Search for the cell housing the specified text and yield its [X, Y] center coordinate. 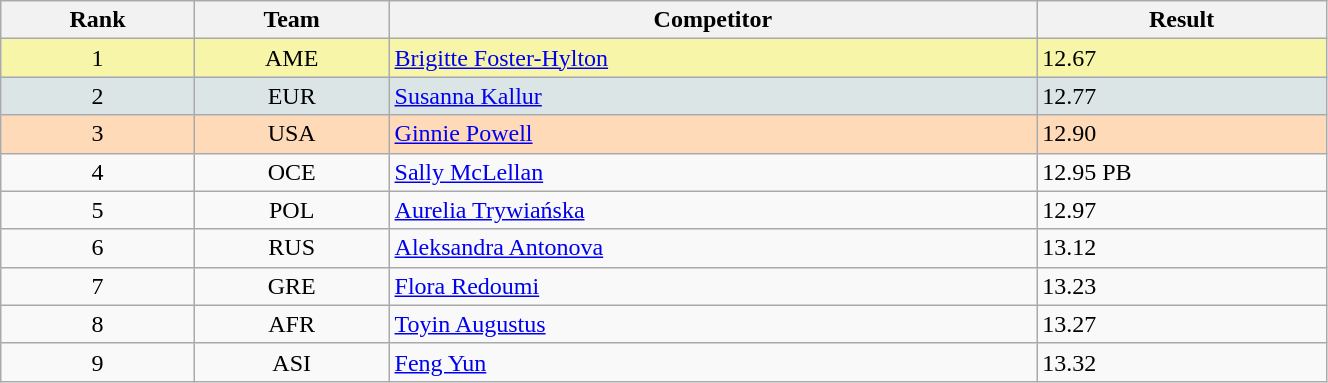
RUS [292, 248]
Aurelia Trywiańska [713, 210]
12.97 [1182, 210]
13.23 [1182, 286]
Sally McLellan [713, 172]
5 [98, 210]
Aleksandra Antonova [713, 248]
Rank [98, 20]
AME [292, 58]
Competitor [713, 20]
12.95 PB [1182, 172]
Flora Redoumi [713, 286]
Brigitte Foster-Hylton [713, 58]
6 [98, 248]
2 [98, 96]
Ginnie Powell [713, 134]
12.77 [1182, 96]
7 [98, 286]
1 [98, 58]
Susanna Kallur [713, 96]
4 [98, 172]
13.27 [1182, 324]
ASI [292, 362]
GRE [292, 286]
12.67 [1182, 58]
3 [98, 134]
Result [1182, 20]
9 [98, 362]
Toyin Augustus [713, 324]
12.90 [1182, 134]
Feng Yun [713, 362]
EUR [292, 96]
13.32 [1182, 362]
USA [292, 134]
POL [292, 210]
Team [292, 20]
OCE [292, 172]
AFR [292, 324]
8 [98, 324]
13.12 [1182, 248]
